Locate the cell with the specified text and output its [X, Y] center coordinate. 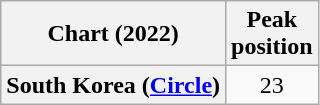
23 [272, 85]
South Korea (Circle) [114, 85]
Chart (2022) [114, 34]
Peakposition [272, 34]
